Return [X, Y] of the center of cell containing provided text 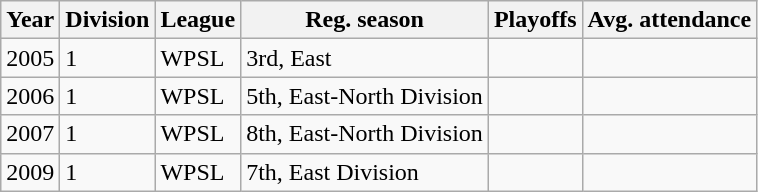
Reg. season [365, 20]
3rd, East [365, 58]
2009 [30, 172]
Playoffs [535, 20]
Year [30, 20]
5th, East-North Division [365, 96]
2006 [30, 96]
Avg. attendance [670, 20]
League [198, 20]
Division [108, 20]
8th, East-North Division [365, 134]
2005 [30, 58]
7th, East Division [365, 172]
2007 [30, 134]
